Scan for the cell matching the given text and deliver its [X, Y] coordinate at center. 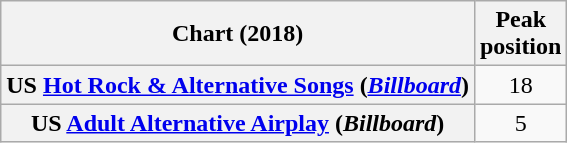
US Hot Rock & Alternative Songs (Billboard) [238, 85]
US Adult Alternative Airplay (Billboard) [238, 123]
18 [520, 85]
Chart (2018) [238, 34]
Peakposition [520, 34]
5 [520, 123]
